From the cell containing the given text, extract its center point as (x, y) coordinate. 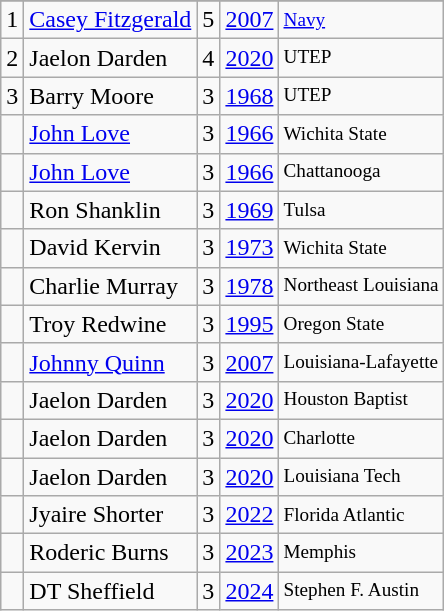
Barry Moore (110, 96)
1968 (250, 96)
Navy (361, 20)
Oregon State (361, 324)
Florida Atlantic (361, 515)
4 (208, 58)
Jyaire Shorter (110, 515)
1978 (250, 286)
5 (208, 20)
Casey Fitzgerald (110, 20)
2 (12, 58)
Memphis (361, 553)
Ron Shanklin (110, 210)
1 (12, 20)
2023 (250, 553)
Chattanooga (361, 172)
Charlie Murray (110, 286)
Tulsa (361, 210)
Louisiana-Lafayette (361, 362)
Houston Baptist (361, 400)
Stephen F. Austin (361, 591)
David Kervin (110, 248)
DT Sheffield (110, 591)
Charlotte (361, 438)
Northeast Louisiana (361, 286)
1995 (250, 324)
Louisiana Tech (361, 477)
1969 (250, 210)
2024 (250, 591)
Roderic Burns (110, 553)
Troy Redwine (110, 324)
1973 (250, 248)
Johnny Quinn (110, 362)
2022 (250, 515)
